For the text-containing cell, return its midpoint in [x, y] coordinate format. 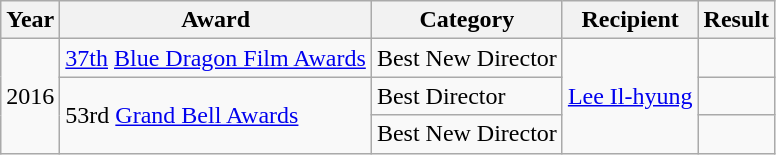
Best Director [466, 96]
Year [30, 20]
53rd Grand Bell Awards [216, 115]
37th Blue Dragon Film Awards [216, 58]
Result [736, 20]
Recipient [630, 20]
Lee Il-hyung [630, 96]
Award [216, 20]
Category [466, 20]
2016 [30, 96]
